Capture the cell that displays the provided text and extract its (X, Y) central coordinate. 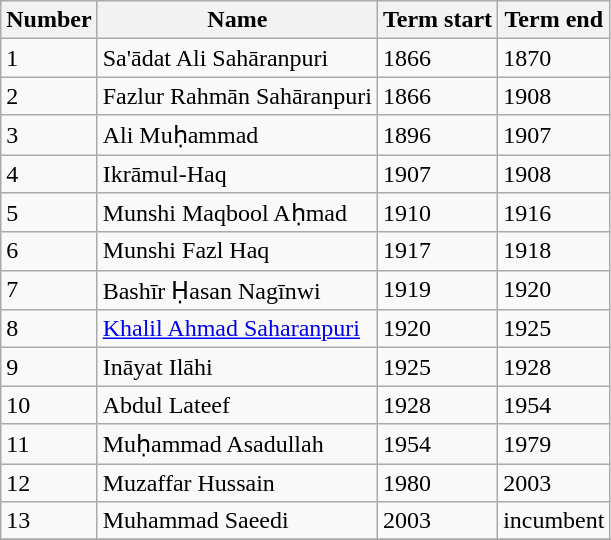
Term start (437, 20)
13 (49, 521)
Ali Muḥammad (237, 135)
7 (49, 290)
4 (49, 173)
8 (49, 329)
5 (49, 213)
Number (49, 20)
12 (49, 483)
Muḥammad Asadullah (237, 444)
Sa'ādat Ali Sahāranpuri (237, 58)
Ināyat Ilāhi (237, 367)
Munshi Fazl Haq (237, 251)
1917 (437, 251)
1979 (554, 444)
1918 (554, 251)
Abdul Lateef (237, 405)
6 (49, 251)
1910 (437, 213)
Muhammad Saeedi (237, 521)
9 (49, 367)
Name (237, 20)
Ikrāmul-Haq (237, 173)
Munshi Maqbool Aḥmad (237, 213)
1919 (437, 290)
2 (49, 96)
11 (49, 444)
3 (49, 135)
Khalil Ahmad Saharanpuri (237, 329)
1980 (437, 483)
1 (49, 58)
Muzaffar Hussain (237, 483)
1870 (554, 58)
1896 (437, 135)
Bashīr Ḥasan Nagīnwi (237, 290)
Fazlur Rahmān Sahāranpuri (237, 96)
incumbent (554, 521)
Term end (554, 20)
1916 (554, 213)
10 (49, 405)
